Scan for the cell matching the given text and deliver its [X, Y] coordinate at center. 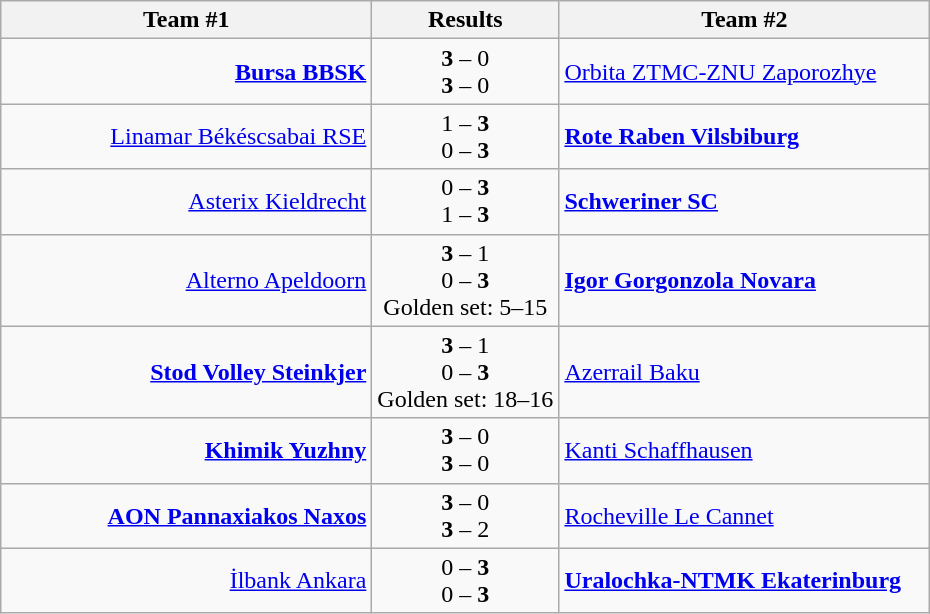
Bursa BBSK [186, 72]
Kanti Schaffhausen [744, 450]
Schweriner SC [744, 202]
Azerrail Baku [744, 372]
Team #2 [744, 20]
3 – 1 0 – 3 Golden set: 5–15 [466, 280]
Stod Volley Steinkjer [186, 372]
Linamar Békéscsabai RSE [186, 136]
Alterno Apeldoorn [186, 280]
AON Pannaxiakos Naxos [186, 516]
Asterix Kieldrecht [186, 202]
Khimik Yuzhny [186, 450]
0 – 3 0 – 3 [466, 580]
3 – 0 3 – 2 [466, 516]
Results [466, 20]
Igor Gorgonzola Novara [744, 280]
1 – 3 0 – 3 [466, 136]
Rocheville Le Cannet [744, 516]
0 – 3 1 – 3 [466, 202]
Orbita ZTMC-ZNU Zaporozhye [744, 72]
Team #1 [186, 20]
İlbank Ankara [186, 580]
3 – 1 0 – 3 Golden set: 18–16 [466, 372]
Uralochka-NTMK Ekaterinburg [744, 580]
Rote Raben Vilsbiburg [744, 136]
